Locate the cell with the specified text and output its [X, Y] center coordinate. 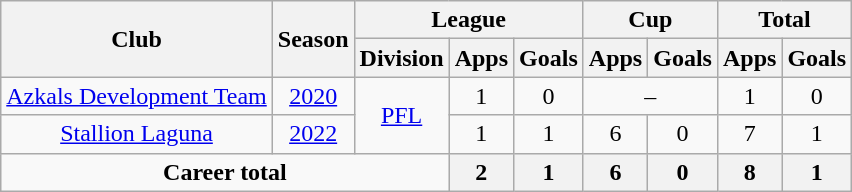
Cup [650, 20]
2022 [313, 134]
Career total [225, 172]
Stallion Laguna [137, 134]
Season [313, 39]
– [650, 96]
2020 [313, 96]
2 [481, 172]
Club [137, 39]
7 [749, 134]
Total [784, 20]
Division [402, 58]
PFL [402, 115]
League [468, 20]
Azkals Development Team [137, 96]
8 [749, 172]
